For the text-containing cell, return its midpoint in (x, y) coordinate format. 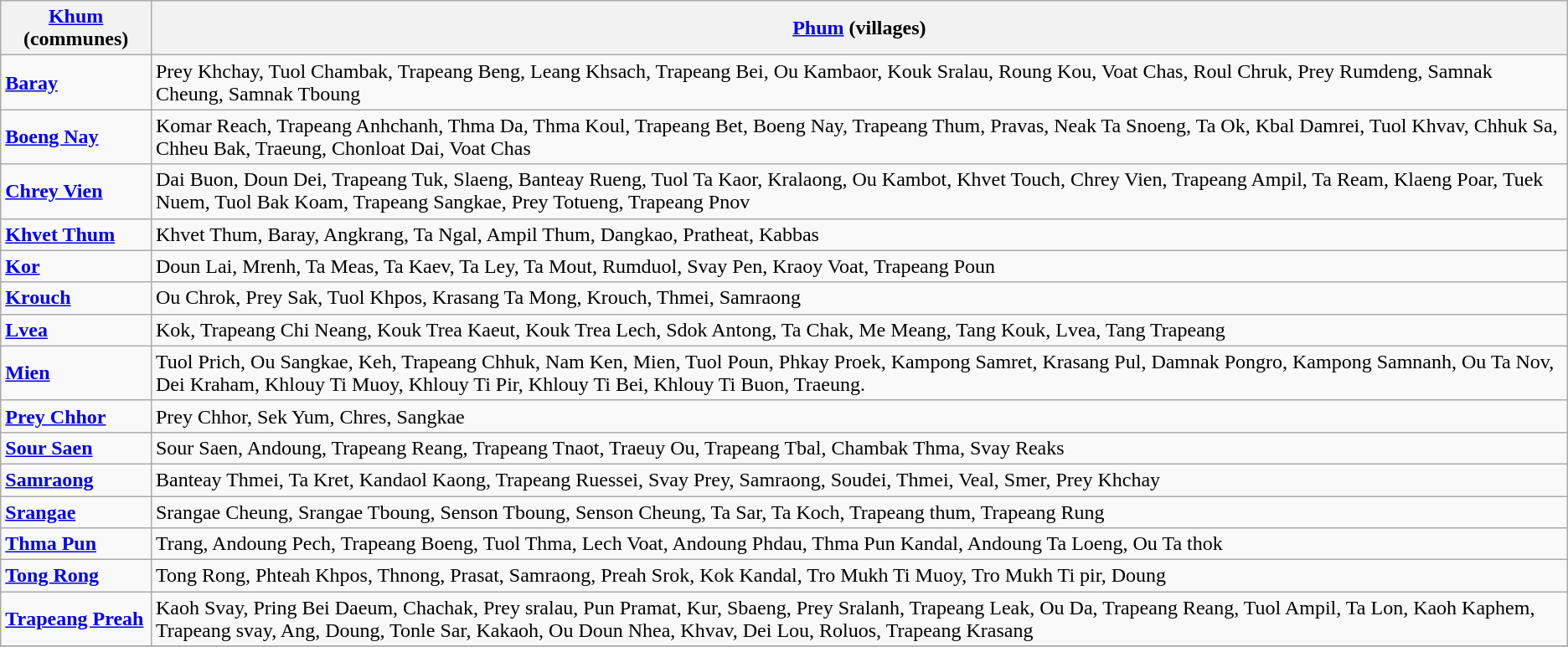
Sour Saen (76, 448)
Krouch (76, 298)
Prey Chhor (76, 416)
Doun Lai, Mrenh, Ta Meas, Ta Kaev, Ta Ley, Ta Mout, Rumduol, Svay Pen, Kraoy Voat, Trapeang Poun (859, 266)
Ou Chrok, Prey Sak, Tuol Khpos, Krasang Ta Mong, Krouch, Thmei, Samraong (859, 298)
Thma Pun (76, 544)
Samraong (76, 480)
Phum (villages) (859, 28)
Tong Rong, Phteah Khpos, Thnong, Prasat, Samraong, Preah Srok, Kok Kandal, Tro Mukh Ti Muoy, Tro Mukh Ti pir, Doung (859, 576)
Kok, Trapeang Chi Neang, Kouk Trea Kaeut, Kouk Trea Lech, Sdok Antong, Ta Chak, Me Meang, Tang Kouk, Lvea, Tang Trapeang (859, 330)
Prey Chhor, Sek Yum, Chres, Sangkae (859, 416)
Srangae Cheung, Srangae Tboung, Senson Tboung, Senson Cheung, Ta Sar, Ta Koch, Trapeang thum, Trapeang Rung (859, 511)
Sour Saen, Andoung, Trapeang Reang, Trapeang Tnaot, Traeuy Ou, Trapeang Tbal, Chambak Thma, Svay Reaks (859, 448)
Mien (76, 373)
Baray (76, 82)
Khum (communes) (76, 28)
Banteay Thmei, Ta Kret, Kandaol Kaong, Trapeang Ruessei, Svay Prey, Samraong, Soudei, Thmei, Veal, Smer, Prey Khchay (859, 480)
Khvet Thum, Baray, Angkrang, Ta Ngal, Ampil Thum, Dangkao, Pratheat, Kabbas (859, 234)
Chrey Vien (76, 191)
Trapeang Preah (76, 619)
Trang, Andoung Pech, Trapeang Boeng, Tuol Thma, Lech Voat, Andoung Phdau, Thma Pun Kandal, Andoung Ta Loeng, Ou Ta thok (859, 544)
Srangae (76, 511)
Khvet Thum (76, 234)
Lvea (76, 330)
Kor (76, 266)
Boeng Nay (76, 137)
Tong Rong (76, 576)
